Scan for the cell matching the given text and deliver its [x, y] coordinate at center. 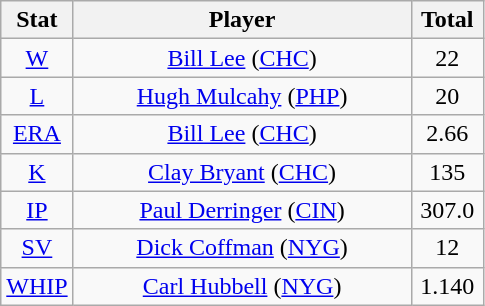
Stat [37, 20]
K [37, 172]
307.0 [447, 210]
IP [37, 210]
20 [447, 96]
L [37, 96]
12 [447, 248]
Total [447, 20]
Paul Derringer (CIN) [242, 210]
1.140 [447, 286]
Player [242, 20]
Clay Bryant (CHC) [242, 172]
ERA [37, 134]
Carl Hubbell (NYG) [242, 286]
22 [447, 58]
WHIP [37, 286]
Dick Coffman (NYG) [242, 248]
135 [447, 172]
2.66 [447, 134]
Hugh Mulcahy (PHP) [242, 96]
W [37, 58]
SV [37, 248]
